Determine the [x, y] coordinate at the center of the cell enclosing the given text.  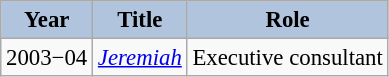
Year [47, 20]
Title [140, 20]
2003−04 [47, 58]
Jeremiah [140, 58]
Executive consultant [288, 58]
Role [288, 20]
